Pinpoint the cell where the given text exists, returning its (x, y) midpoint coordinate. 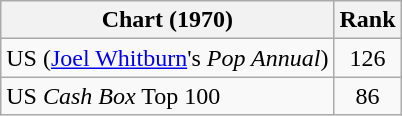
US Cash Box Top 100 (168, 96)
Chart (1970) (168, 20)
126 (368, 58)
Rank (368, 20)
86 (368, 96)
US (Joel Whitburn's Pop Annual) (168, 58)
